Return [x, y] of the center of cell containing provided text 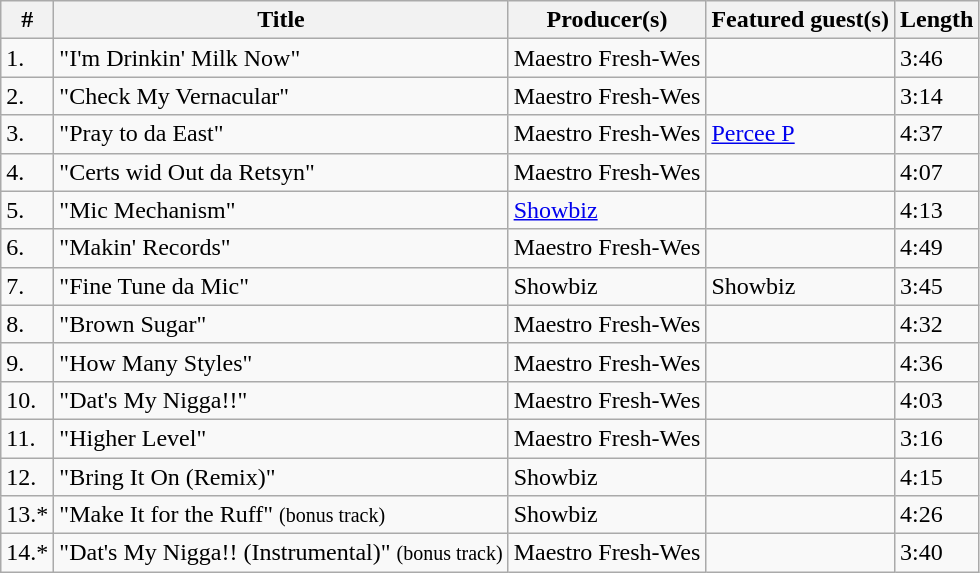
"Higher Level" [281, 438]
"Check My Vernacular" [281, 96]
3:40 [936, 553]
4:37 [936, 134]
3:46 [936, 58]
3:14 [936, 96]
"Make It for the Ruff" (bonus track) [281, 515]
2. [28, 96]
9. [28, 362]
4:15 [936, 477]
4:03 [936, 400]
10. [28, 400]
"How Many Styles" [281, 362]
11. [28, 438]
"Brown Sugar" [281, 324]
4:13 [936, 210]
# [28, 20]
4:26 [936, 515]
"Dat's My Nigga!! (Instrumental)" (bonus track) [281, 553]
3. [28, 134]
"Dat's My Nigga!!" [281, 400]
14.* [28, 553]
1. [28, 58]
Producer(s) [607, 20]
12. [28, 477]
3:16 [936, 438]
7. [28, 286]
5. [28, 210]
Title [281, 20]
6. [28, 248]
"Certs wid Out da Retsyn" [281, 172]
4:07 [936, 172]
"Makin' Records" [281, 248]
4:32 [936, 324]
"Pray to da East" [281, 134]
"Mic Mechanism" [281, 210]
4. [28, 172]
"Bring It On (Remix)" [281, 477]
Percee P [800, 134]
"I'm Drinkin' Milk Now" [281, 58]
3:45 [936, 286]
13.* [28, 515]
Featured guest(s) [800, 20]
4:36 [936, 362]
Length [936, 20]
8. [28, 324]
"Fine Tune da Mic" [281, 286]
4:49 [936, 248]
